Search for the cell housing the specified text and yield its (X, Y) center coordinate. 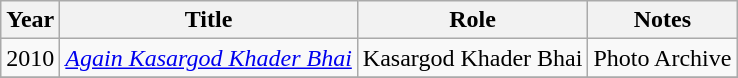
Again Kasargod Khader Bhai (209, 58)
Notes (662, 20)
2010 (30, 58)
Role (472, 20)
Kasargod Khader Bhai (472, 58)
Photo Archive (662, 58)
Year (30, 20)
Title (209, 20)
